Return [x, y] of the center of cell containing provided text 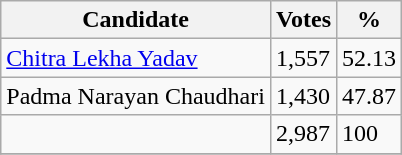
% [370, 20]
Votes [303, 20]
100 [370, 134]
Chitra Lekha Yadav [136, 58]
Candidate [136, 20]
1,430 [303, 96]
47.87 [370, 96]
2,987 [303, 134]
1,557 [303, 58]
52.13 [370, 58]
Padma Narayan Chaudhari [136, 96]
